Pinpoint the cell where the given text exists, returning its [X, Y] midpoint coordinate. 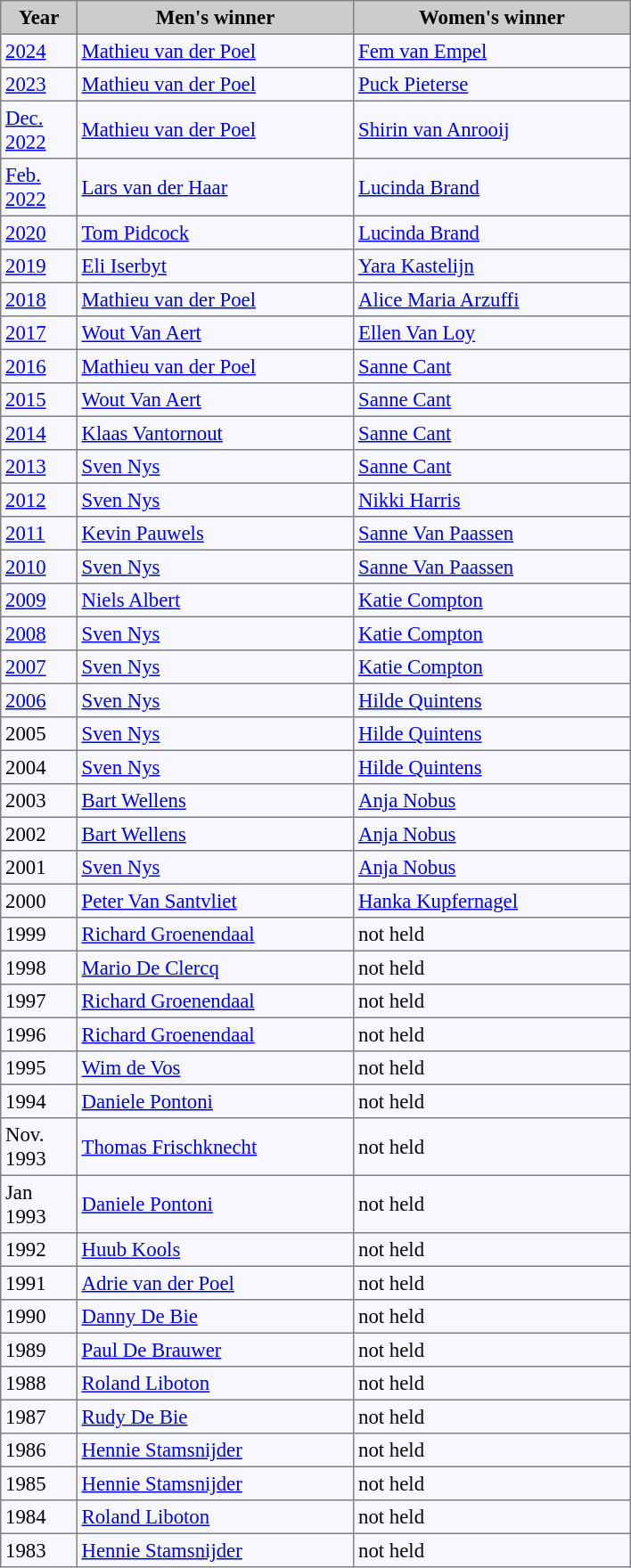
2011 [39, 534]
Mario De Clercq [215, 968]
2016 [39, 366]
Nikki Harris [492, 500]
2015 [39, 400]
1984 [39, 1517]
2007 [39, 667]
1999 [39, 935]
2024 [39, 51]
Puck Pieterse [492, 85]
2008 [39, 633]
1994 [39, 1101]
Dec. 2022 [39, 129]
Wim de Vos [215, 1068]
Huub Kools [215, 1250]
2001 [39, 868]
Nov. 1993 [39, 1147]
Niels Albert [215, 600]
2009 [39, 600]
2004 [39, 767]
2019 [39, 266]
1983 [39, 1550]
2006 [39, 700]
Tom Pidcock [215, 233]
Fem van Empel [492, 51]
2002 [39, 834]
2017 [39, 333]
1990 [39, 1317]
Kevin Pauwels [215, 534]
Thomas Frischknecht [215, 1147]
2018 [39, 299]
Jan 1993 [39, 1204]
Year [39, 18]
Adrie van der Poel [215, 1283]
Yara Kastelijn [492, 266]
2003 [39, 801]
1986 [39, 1450]
Ellen Van Loy [492, 333]
Hanka Kupfernagel [492, 901]
Klaas Vantornout [215, 433]
2020 [39, 233]
Lars van der Haar [215, 187]
1987 [39, 1417]
Danny De Bie [215, 1317]
1985 [39, 1483]
Paul De Brauwer [215, 1350]
1992 [39, 1250]
Rudy De Bie [215, 1417]
Peter Van Santvliet [215, 901]
Feb. 2022 [39, 187]
Alice Maria Arzuffi [492, 299]
1988 [39, 1384]
2023 [39, 85]
1995 [39, 1068]
1991 [39, 1283]
1996 [39, 1034]
Women's winner [492, 18]
1998 [39, 968]
2012 [39, 500]
2013 [39, 467]
2010 [39, 567]
2000 [39, 901]
Men's winner [215, 18]
Shirin van Anrooij [492, 129]
Eli Iserbyt [215, 266]
1989 [39, 1350]
1997 [39, 1001]
2005 [39, 734]
2014 [39, 433]
